Return [x, y] of the center of cell containing provided text 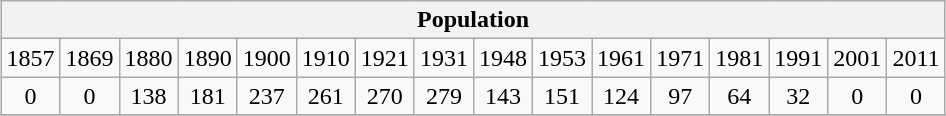
2011 [916, 58]
1971 [680, 58]
261 [326, 96]
1953 [562, 58]
1961 [622, 58]
1857 [30, 58]
64 [740, 96]
1900 [266, 58]
151 [562, 96]
32 [798, 96]
1880 [148, 58]
237 [266, 96]
181 [208, 96]
138 [148, 96]
1981 [740, 58]
1869 [90, 58]
1931 [444, 58]
97 [680, 96]
124 [622, 96]
Population [473, 20]
1921 [384, 58]
1910 [326, 58]
279 [444, 96]
143 [502, 96]
2001 [858, 58]
270 [384, 96]
1948 [502, 58]
1991 [798, 58]
1890 [208, 58]
